For the text-containing cell, return its midpoint in (X, Y) coordinate format. 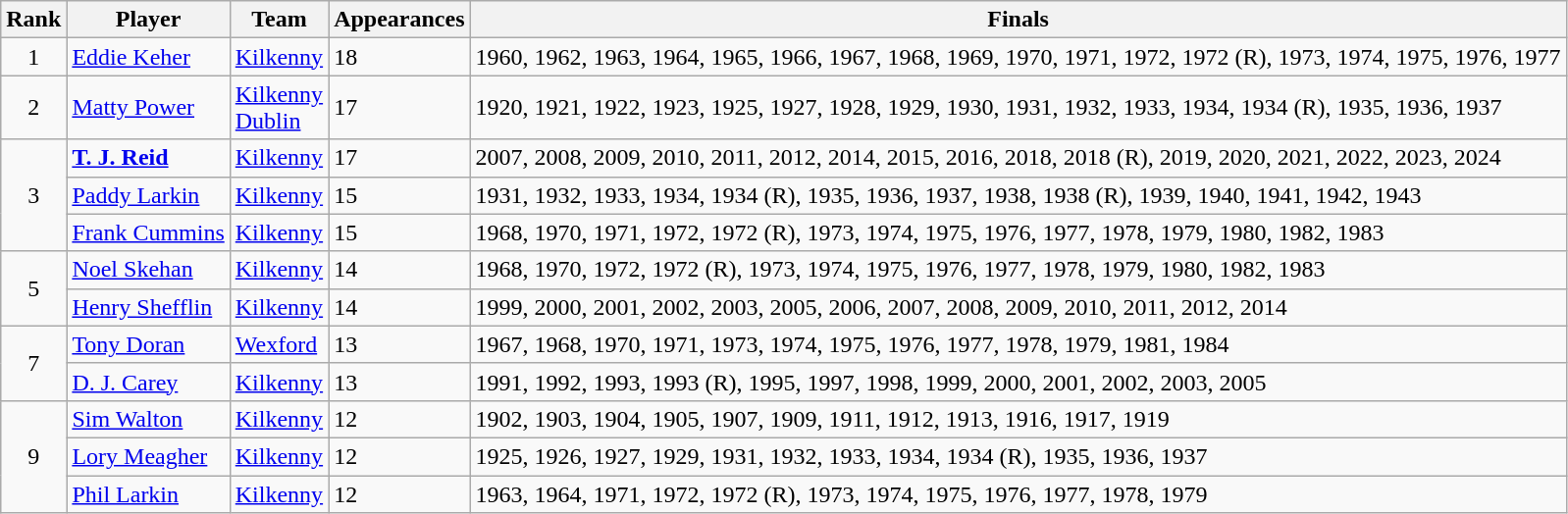
Noel Skehan (148, 270)
1991, 1992, 1993, 1993 (R), 1995, 1997, 1998, 1999, 2000, 2001, 2002, 2003, 2005 (1019, 382)
Eddie Keher (148, 57)
Team (279, 20)
2007, 2008, 2009, 2010, 2011, 2012, 2014, 2015, 2016, 2018, 2018 (R), 2019, 2020, 2021, 2022, 2023, 2024 (1019, 158)
Rank (33, 20)
D. J. Carey (148, 382)
Phil Larkin (148, 493)
T. J. Reid (148, 158)
7 (33, 363)
2 (33, 108)
1960, 1962, 1963, 1964, 1965, 1966, 1967, 1968, 1969, 1970, 1971, 1972, 1972 (R), 1973, 1974, 1975, 1976, 1977 (1019, 57)
Paddy Larkin (148, 195)
1963, 1964, 1971, 1972, 1972 (R), 1973, 1974, 1975, 1976, 1977, 1978, 1979 (1019, 493)
1902, 1903, 1904, 1905, 1907, 1909, 1911, 1912, 1913, 1916, 1917, 1919 (1019, 419)
Matty Power (148, 108)
Wexford (279, 344)
Frank Cummins (148, 232)
Finals (1019, 20)
18 (399, 57)
Player (148, 20)
1999, 2000, 2001, 2002, 2003, 2005, 2006, 2007, 2008, 2009, 2010, 2011, 2012, 2014 (1019, 307)
9 (33, 456)
Appearances (399, 20)
3 (33, 195)
1920, 1921, 1922, 1923, 1925, 1927, 1928, 1929, 1930, 1931, 1932, 1933, 1934, 1934 (R), 1935, 1936, 1937 (1019, 108)
Lory Meagher (148, 456)
KilkennyDublin (279, 108)
1925, 1926, 1927, 1929, 1931, 1932, 1933, 1934, 1934 (R), 1935, 1936, 1937 (1019, 456)
1967, 1968, 1970, 1971, 1973, 1974, 1975, 1976, 1977, 1978, 1979, 1981, 1984 (1019, 344)
1 (33, 57)
1968, 1970, 1971, 1972, 1972 (R), 1973, 1974, 1975, 1976, 1977, 1978, 1979, 1980, 1982, 1983 (1019, 232)
1968, 1970, 1972, 1972 (R), 1973, 1974, 1975, 1976, 1977, 1978, 1979, 1980, 1982, 1983 (1019, 270)
Tony Doran (148, 344)
Henry Shefflin (148, 307)
1931, 1932, 1933, 1934, 1934 (R), 1935, 1936, 1937, 1938, 1938 (R), 1939, 1940, 1941, 1942, 1943 (1019, 195)
Sim Walton (148, 419)
5 (33, 288)
